Return the [X, Y] coordinate for the center point of the cell that contains the specified text.  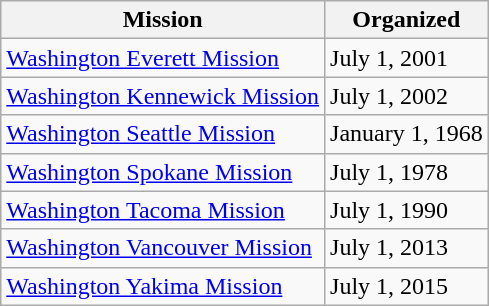
July 1, 2002 [407, 96]
July 1, 2015 [407, 286]
Washington Everett Mission [163, 58]
July 1, 1978 [407, 172]
July 1, 2013 [407, 248]
Washington Yakima Mission [163, 286]
Washington Kennewick Mission [163, 96]
Mission [163, 20]
Washington Tacoma Mission [163, 210]
Organized [407, 20]
July 1, 1990 [407, 210]
July 1, 2001 [407, 58]
January 1, 1968 [407, 134]
Washington Seattle Mission [163, 134]
Washington Spokane Mission [163, 172]
Washington Vancouver Mission [163, 248]
